For the text-containing cell, return its midpoint in [x, y] coordinate format. 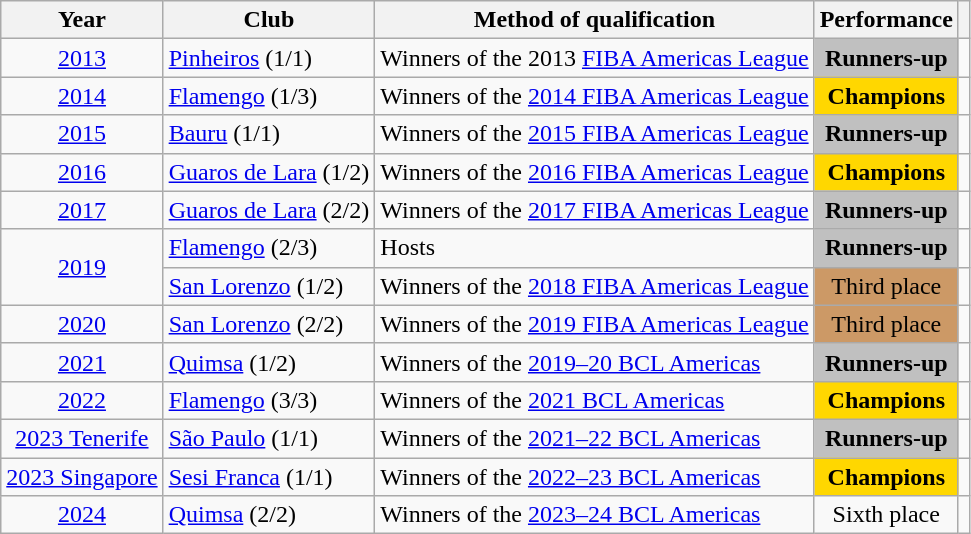
Winners of the 2013 FIBA Americas League [594, 58]
Quimsa (2/2) [269, 515]
2020 [82, 324]
Performance [886, 20]
2014 [82, 96]
Pinheiros (1/1) [269, 58]
Winners of the 2019 FIBA Americas League [594, 324]
Bauru (1/1) [269, 134]
Winners of the 2021 BCL Americas [594, 400]
2013 [82, 58]
2021 [82, 362]
Winners of the 2014 FIBA Americas League [594, 96]
Club [269, 20]
Winners of the 2021–22 BCL Americas [594, 438]
Guaros de Lara (1/2) [269, 172]
2023 Singapore [82, 477]
Guaros de Lara (2/2) [269, 210]
Winners of the 2016 FIBA Americas League [594, 172]
Winners of the 2023–24 BCL Americas [594, 515]
2016 [82, 172]
2017 [82, 210]
San Lorenzo (2/2) [269, 324]
Flamengo (2/3) [269, 248]
Sixth place [886, 515]
Winners of the 2019–20 BCL Americas [594, 362]
Winners of the 2022–23 BCL Americas [594, 477]
Year [82, 20]
Method of qualification [594, 20]
Flamengo (3/3) [269, 400]
São Paulo (1/1) [269, 438]
2019 [82, 267]
2023 Tenerife [82, 438]
2015 [82, 134]
Flamengo (1/3) [269, 96]
Hosts [594, 248]
Quimsa (1/2) [269, 362]
2024 [82, 515]
Sesi Franca (1/1) [269, 477]
San Lorenzo (1/2) [269, 286]
2022 [82, 400]
Winners of the 2015 FIBA Americas League [594, 134]
Winners of the 2017 FIBA Americas League [594, 210]
Winners of the 2018 FIBA Americas League [594, 286]
